Return [X, Y] of the center of cell containing provided text 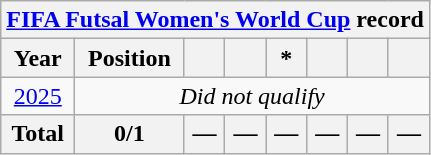
Did not qualify [252, 96]
0/1 [130, 134]
Total [38, 134]
2025 [38, 96]
* [286, 58]
Year [38, 58]
FIFA Futsal Women's World Cup record [216, 20]
Position [130, 58]
